Scan for the cell matching the given text and deliver its [x, y] coordinate at center. 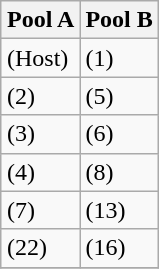
(22) [40, 248]
(1) [119, 58]
(13) [119, 210]
(2) [40, 96]
(Host) [40, 58]
(3) [40, 134]
Pool B [119, 20]
(8) [119, 172]
(6) [119, 134]
(5) [119, 96]
Pool A [40, 20]
(16) [119, 248]
(7) [40, 210]
(4) [40, 172]
